Provide the [x, y] coordinate of the cell's center where the given text is located.  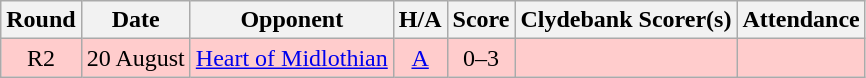
20 August [136, 58]
R2 [41, 58]
Score [481, 20]
Opponent [292, 20]
Heart of Midlothian [292, 58]
Date [136, 20]
0–3 [481, 58]
A [420, 58]
H/A [420, 20]
Clydebank Scorer(s) [626, 20]
Round [41, 20]
Attendance [801, 20]
